Capture the cell that displays the provided text and extract its [x, y] central coordinate. 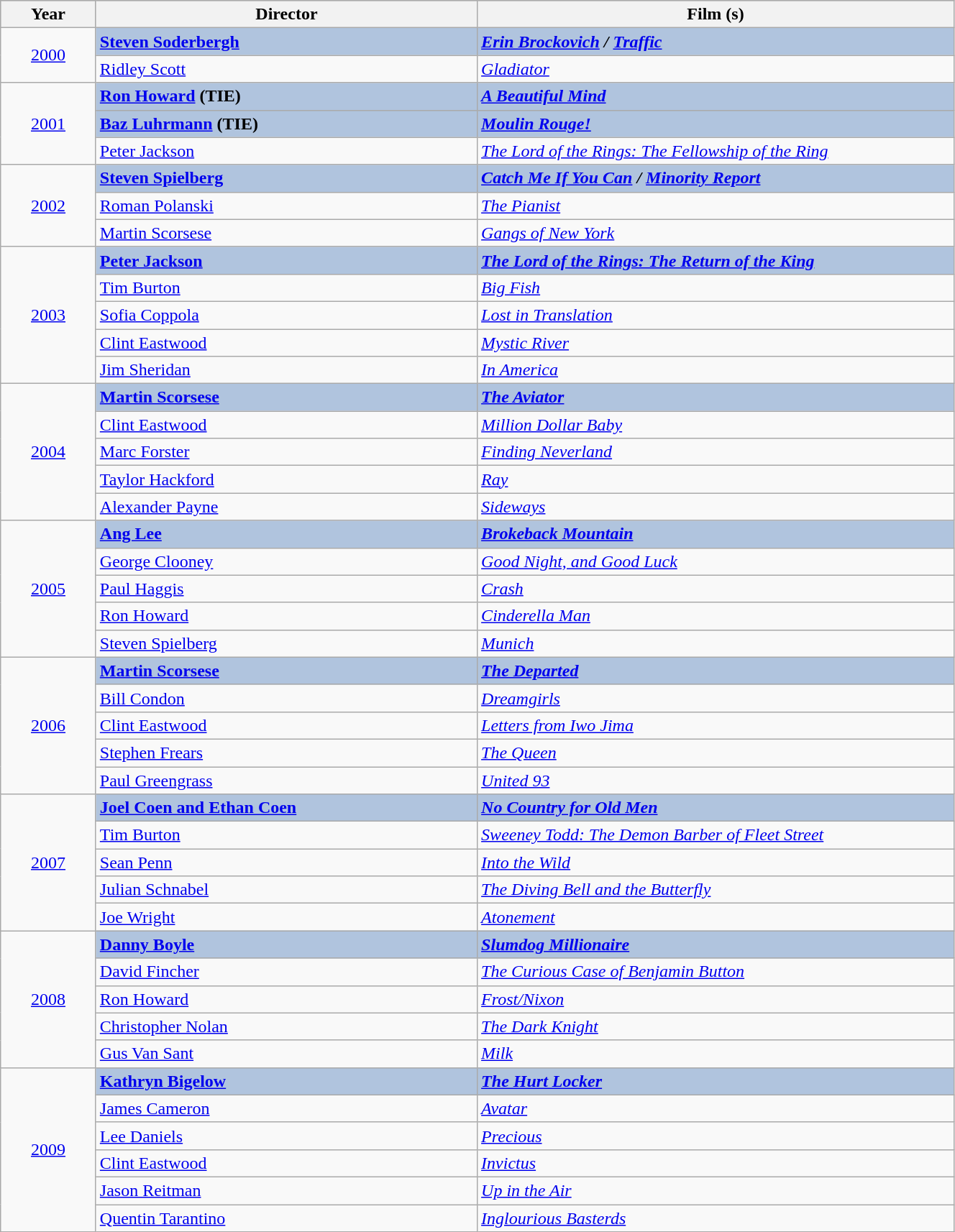
2003 [49, 315]
Director [286, 14]
The Aviator [716, 397]
Slumdog Millionaire [716, 944]
The Curious Case of Benjamin Button [716, 972]
2007 [49, 863]
Inglourious Basterds [716, 1218]
2006 [49, 725]
Joel Coen and Ethan Coen [286, 808]
Steven Soderbergh [286, 42]
Jim Sheridan [286, 370]
Mystic River [716, 343]
James Cameron [286, 1108]
2004 [49, 452]
Danny Boyle [286, 944]
Christopher Nolan [286, 1026]
Taylor Hackford [286, 479]
The Lord of the Rings: The Return of the King [716, 260]
Munich [716, 643]
Bill Condon [286, 698]
Sean Penn [286, 863]
Finding Neverland [716, 452]
Baz Luhrmann (TIE) [286, 124]
Avatar [716, 1108]
The Queen [716, 753]
The Departed [716, 671]
Ang Lee [286, 534]
Brokeback Mountain [716, 534]
Julian Schnabel [286, 890]
The Dark Knight [716, 1026]
Into the Wild [716, 863]
Sweeney Todd: The Demon Barber of Fleet Street [716, 835]
Letters from Iwo Jima [716, 725]
2008 [49, 999]
Paul Haggis [286, 589]
Year [49, 14]
2009 [49, 1149]
A Beautiful Mind [716, 96]
Alexander Payne [286, 507]
Ridley Scott [286, 69]
2005 [49, 589]
Atonement [716, 917]
David Fincher [286, 972]
George Clooney [286, 561]
Lost in Translation [716, 315]
Dreamgirls [716, 698]
In America [716, 370]
Jason Reitman [286, 1190]
Cinderella Man [716, 616]
Sideways [716, 507]
Joe Wright [286, 917]
Gus Van Sant [286, 1054]
Ron Howard (TIE) [286, 96]
The Pianist [716, 206]
Big Fish [716, 288]
Up in the Air [716, 1190]
2001 [49, 124]
Roman Polanski [286, 206]
Sofia Coppola [286, 315]
Catch Me If You Can / Minority Report [716, 178]
Gladiator [716, 69]
Moulin Rouge! [716, 124]
Film (s) [716, 14]
Frost/Nixon [716, 999]
Marc Forster [286, 452]
Million Dollar Baby [716, 425]
Milk [716, 1054]
Good Night, and Good Luck [716, 561]
Paul Greengrass [286, 780]
Precious [716, 1136]
Gangs of New York [716, 233]
The Hurt Locker [716, 1081]
Kathryn Bigelow [286, 1081]
Crash [716, 589]
Invictus [716, 1163]
Stephen Frears [286, 753]
United 93 [716, 780]
Lee Daniels [286, 1136]
The Diving Bell and the Butterfly [716, 890]
Ray [716, 479]
2000 [49, 55]
2002 [49, 206]
Quentin Tarantino [286, 1218]
Erin Brockovich / Traffic [716, 42]
The Lord of the Rings: The Fellowship of the Ring [716, 151]
No Country for Old Men [716, 808]
